Identify which cell holds the provided text, then report its [X, Y] central coordinate. 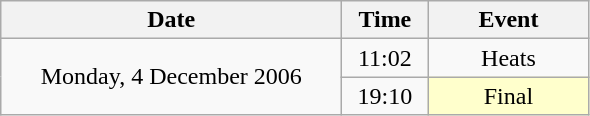
Date [172, 20]
Time [385, 20]
Event [508, 20]
11:02 [385, 58]
Monday, 4 December 2006 [172, 77]
Final [508, 96]
Heats [508, 58]
19:10 [385, 96]
